Determine the (X, Y) coordinate at the center of the cell enclosing the given text.  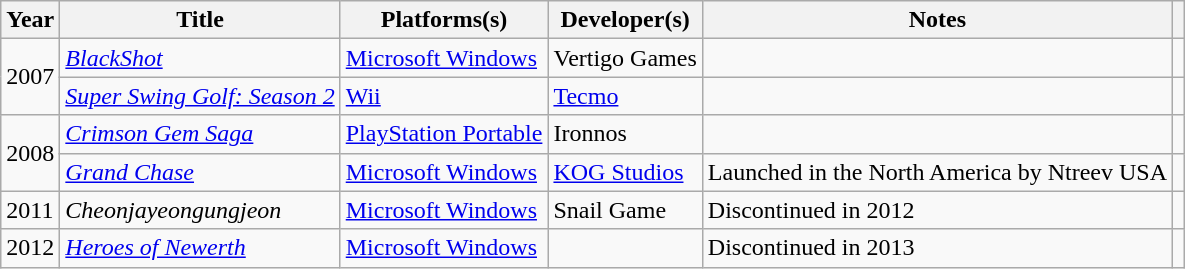
Vertigo Games (625, 58)
Developer(s) (625, 20)
Super Swing Golf: Season 2 (200, 96)
Cheonjayeongungjeon (200, 210)
Crimson Gem Saga (200, 134)
Title (200, 20)
Tecmo (625, 96)
Grand Chase (200, 172)
Discontinued in 2013 (937, 248)
Snail Game (625, 210)
Notes (937, 20)
2011 (30, 210)
Heroes of Newerth (200, 248)
Year (30, 20)
2008 (30, 153)
Discontinued in 2012 (937, 210)
BlackShot (200, 58)
Ironnos (625, 134)
Launched in the North America by Ntreev USA (937, 172)
2012 (30, 248)
PlayStation Portable (444, 134)
KOG Studios (625, 172)
2007 (30, 77)
Wii (444, 96)
Platforms(s) (444, 20)
